Detect which cell encompasses the target text, then output its (x, y) center coordinate. 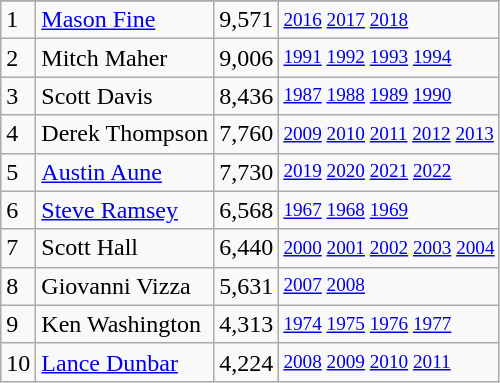
Giovanni Vizza (125, 286)
7,760 (246, 134)
1991 1992 1993 1994 (389, 58)
7 (18, 248)
Mitch Maher (125, 58)
2007 2008 (389, 286)
2 (18, 58)
9 (18, 324)
6,440 (246, 248)
2008 2009 2010 2011 (389, 362)
4,313 (246, 324)
2000 2001 2002 2003 2004 (389, 248)
Mason Fine (125, 20)
4 (18, 134)
2016 2017 2018 (389, 20)
3 (18, 96)
1967 1968 1969 (389, 210)
Austin Aune (125, 172)
7,730 (246, 172)
1974 1975 1976 1977 (389, 324)
Lance Dunbar (125, 362)
9,006 (246, 58)
Ken Washington (125, 324)
Derek Thompson (125, 134)
Scott Hall (125, 248)
9,571 (246, 20)
6,568 (246, 210)
1 (18, 20)
4,224 (246, 362)
5 (18, 172)
8,436 (246, 96)
2009 2010 2011 2012 2013 (389, 134)
Scott Davis (125, 96)
1987 1988 1989 1990 (389, 96)
5,631 (246, 286)
6 (18, 210)
Steve Ramsey (125, 210)
2019 2020 2021 2022 (389, 172)
10 (18, 362)
8 (18, 286)
